From the cell containing the given text, extract its center point as [x, y] coordinate. 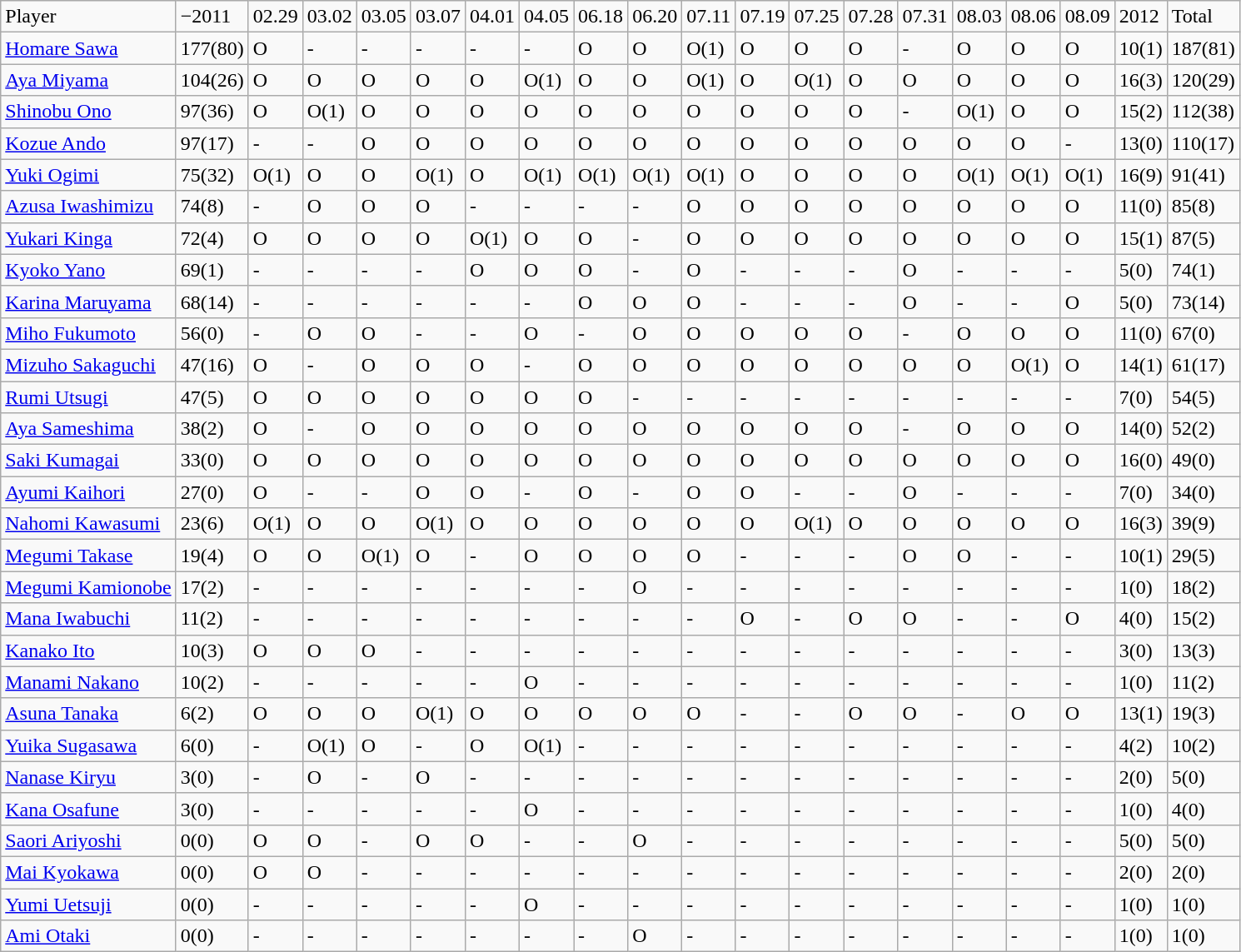
Asuna Tanaka [88, 714]
33(0) [212, 461]
Homare Sawa [88, 48]
27(0) [212, 492]
06.18 [601, 17]
Nahomi Kawasumi [88, 524]
Mana Iwabuchi [88, 619]
6(2) [212, 714]
4(2) [1141, 745]
07.28 [871, 17]
02.29 [275, 17]
13(3) [1203, 650]
03.07 [438, 17]
Megumi Takase [88, 556]
08.06 [1033, 17]
16(9) [1141, 175]
15(1) [1141, 238]
Rumi Utsugi [88, 397]
87(5) [1203, 238]
73(14) [1203, 302]
19(3) [1203, 714]
75(32) [212, 175]
72(4) [212, 238]
68(14) [212, 302]
6(0) [212, 745]
07.25 [816, 17]
08.09 [1088, 17]
17(2) [212, 587]
Saori Ariyoshi [88, 840]
18(2) [1203, 587]
Yuika Sugasawa [88, 745]
Kanako Ito [88, 650]
97(17) [212, 143]
110(17) [1203, 143]
Kyoko Yano [88, 270]
52(2) [1203, 429]
14(0) [1141, 429]
39(9) [1203, 524]
Karina Maruyama [88, 302]
07.19 [763, 17]
34(0) [1203, 492]
Shinobu Ono [88, 112]
Kozue Ando [88, 143]
Yukari Kinga [88, 238]
Mizuho Sakaguchi [88, 365]
56(0) [212, 333]
23(6) [212, 524]
Megumi Kamionobe [88, 587]
85(8) [1203, 207]
2012 [1141, 17]
04.01 [491, 17]
Nanase Kiryu [88, 777]
Manami Nakano [88, 682]
91(41) [1203, 175]
Player [88, 17]
Yuki Ogimi [88, 175]
07.31 [925, 17]
69(1) [212, 270]
Miho Fukumoto [88, 333]
47(5) [212, 397]
29(5) [1203, 556]
19(4) [212, 556]
Azusa Iwashimizu [88, 207]
13(1) [1141, 714]
Mai Kyokawa [88, 872]
177(80) [212, 48]
104(26) [212, 80]
08.03 [979, 17]
67(0) [1203, 333]
Yumi Uetsuji [88, 904]
74(1) [1203, 270]
74(8) [212, 207]
Aya Sameshima [88, 429]
Saki Kumagai [88, 461]
Aya Miyama [88, 80]
54(5) [1203, 397]
06.20 [655, 17]
187(81) [1203, 48]
120(29) [1203, 80]
61(17) [1203, 365]
Ayumi Kaihori [88, 492]
13(0) [1141, 143]
38(2) [212, 429]
−2011 [212, 17]
47(16) [212, 365]
10(3) [212, 650]
49(0) [1203, 461]
112(38) [1203, 112]
14(1) [1141, 365]
Kana Osafune [88, 809]
97(36) [212, 112]
Ami Otaki [88, 936]
03.05 [383, 17]
04.05 [546, 17]
03.02 [330, 17]
Total [1203, 17]
16(0) [1141, 461]
07.11 [709, 17]
